For the text-containing cell, return its midpoint in (X, Y) coordinate format. 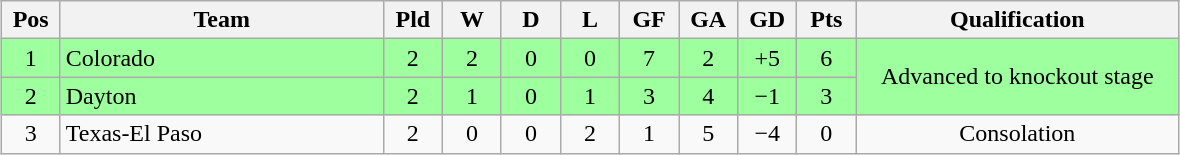
6 (826, 58)
GD (768, 20)
−4 (768, 134)
Consolation (1018, 134)
Advanced to knockout stage (1018, 77)
Colorado (222, 58)
+5 (768, 58)
Pld (412, 20)
Texas-El Paso (222, 134)
Qualification (1018, 20)
L (590, 20)
−1 (768, 96)
W (472, 20)
5 (708, 134)
GF (650, 20)
Team (222, 20)
4 (708, 96)
GA (708, 20)
D (530, 20)
Pos (30, 20)
Dayton (222, 96)
7 (650, 58)
Pts (826, 20)
